Pinpoint the cell where the given text exists, returning its (x, y) midpoint coordinate. 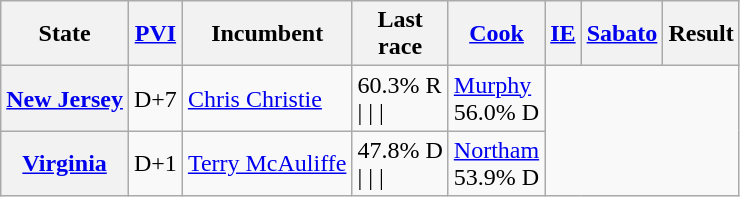
Chris Christie (267, 98)
Terry McAuliffe (267, 164)
New Jersey (65, 98)
D+7 (155, 98)
Incumbent (267, 34)
Cook (496, 34)
Lastrace (400, 34)
Result (701, 34)
State (65, 34)
Murphy56.0% D (496, 98)
Northam53.9% D (496, 164)
47.8% D| | | (400, 164)
60.3% R| | | (400, 98)
Sabato (622, 34)
PVI (155, 34)
D+1 (155, 164)
IE (563, 34)
Virginia (65, 164)
